Find where the given text appears and provide that cell's center as (X, Y) coordinate. 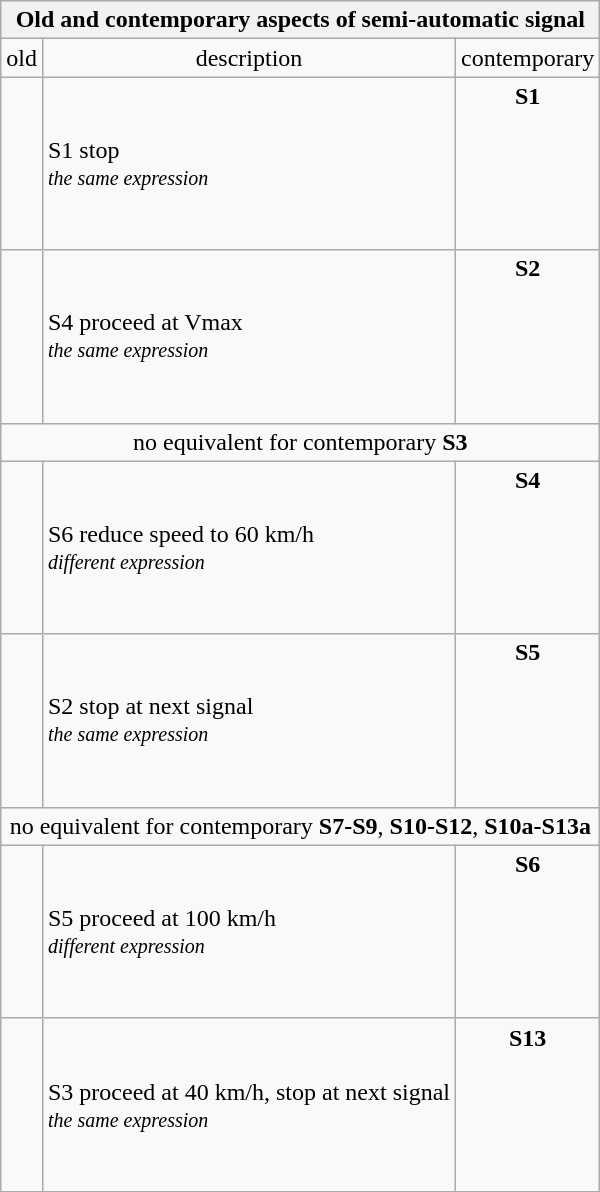
contemporary (527, 58)
no equivalent for contemporary S7-S9, S10-S12, S10a-S13a (300, 826)
S2 stop at next signalthe same expression (248, 720)
S13 (527, 1104)
no equivalent for contemporary S3 (300, 442)
S2 (527, 336)
description (248, 58)
S6 (527, 932)
S5 (527, 720)
S4 proceed at Vmaxthe same expression (248, 336)
Old and contemporary aspects of semi-automatic signal (300, 20)
S6 reduce speed to 60 km/hdifferent expression (248, 548)
S5 proceed at 100 km/hdifferent expression (248, 932)
S3 proceed at 40 km/h, stop at next signalthe same expression (248, 1104)
S1 (527, 164)
S1 stopthe same expression (248, 164)
S4 (527, 548)
old (22, 58)
